Return the (x, y) coordinate for the center point of the cell that contains the specified text.  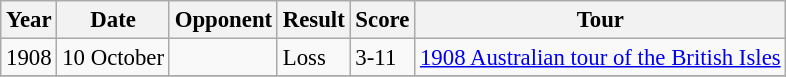
10 October (113, 58)
3-11 (382, 58)
Loss (314, 58)
Date (113, 20)
Tour (600, 20)
1908 Australian tour of the British Isles (600, 58)
Year (29, 20)
Opponent (223, 20)
Result (314, 20)
1908 (29, 58)
Score (382, 20)
